Locate the cell with the specified text and output its [x, y] center coordinate. 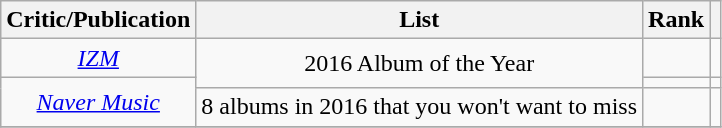
Rank [676, 20]
Critic/Publication [98, 20]
2016 Album of the Year [420, 64]
Naver Music [98, 102]
List [420, 20]
8 albums in 2016 that you won't want to miss [420, 107]
IZM [98, 58]
